Return (x, y) of the center of cell containing provided text 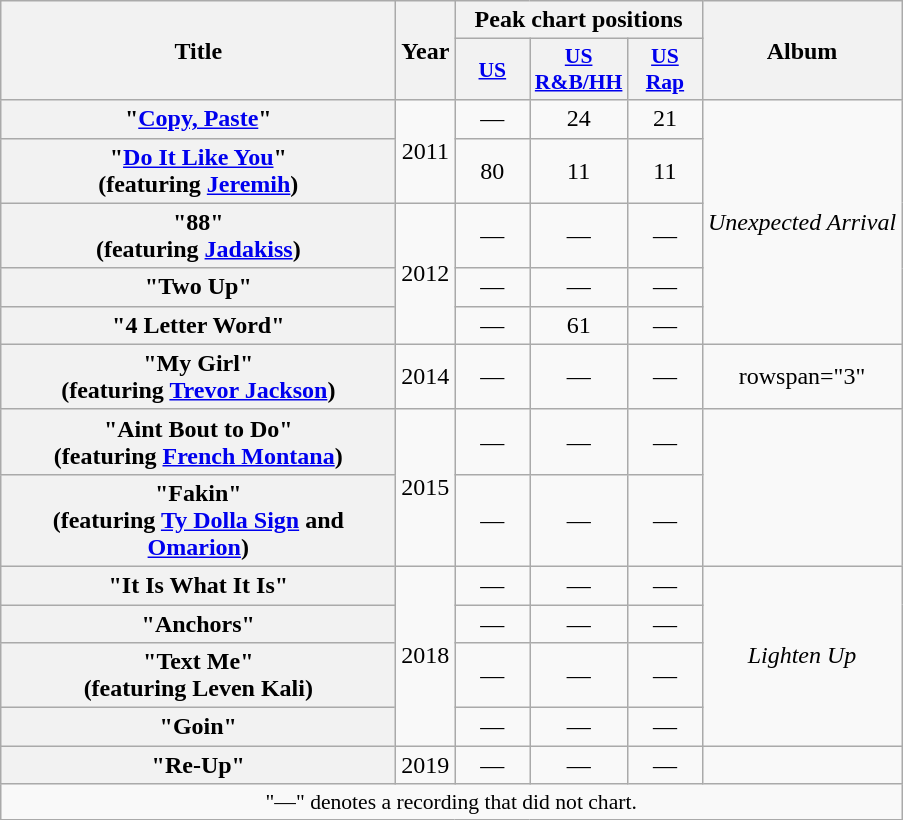
Unexpected Arrival (802, 222)
USR&B/HH (579, 70)
2011 (426, 152)
"Two Up" (198, 287)
"Anchors" (198, 623)
24 (579, 119)
Peak chart positions (579, 20)
rowspan="3" (802, 376)
21 (664, 119)
"Re-Up" (198, 765)
"Do It Like You" (featuring Jeremih) (198, 170)
Lighten Up (802, 656)
Year (426, 50)
Album (802, 50)
"Aint Bout to Do" (featuring French Montana) (198, 442)
"My Girl" (featuring Trevor Jackson) (198, 376)
Title (198, 50)
US Rap (664, 70)
61 (579, 325)
2015 (426, 488)
US (492, 70)
"Copy, Paste" (198, 119)
"—" denotes a recording that did not chart. (452, 802)
"It Is What It Is" (198, 585)
2018 (426, 656)
"Fakin" (featuring Ty Dolla Sign and Omarion) (198, 520)
"Goin" (198, 727)
2012 (426, 274)
80 (492, 170)
"4 Letter Word" (198, 325)
2014 (426, 376)
"Text Me" (featuring Leven Kali) (198, 676)
"88" (featuring Jadakiss) (198, 236)
2019 (426, 765)
